Pinpoint the cell where the given text exists, returning its (X, Y) midpoint coordinate. 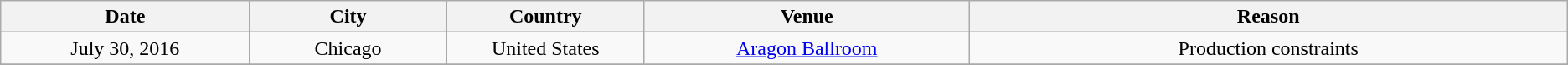
Reason (1268, 17)
Aragon Ballroom (807, 48)
Production constraints (1268, 48)
Date (126, 17)
United States (545, 48)
July 30, 2016 (126, 48)
Venue (807, 17)
Country (545, 17)
City (348, 17)
Chicago (348, 48)
